Detect which cell encompasses the target text, then output its (X, Y) center coordinate. 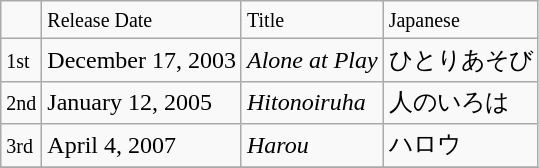
April 4, 2007 (142, 146)
Hitonoiruha (312, 102)
Harou (312, 146)
Title (312, 20)
January 12, 2005 (142, 102)
Release Date (142, 20)
ハロウ (460, 146)
2nd (22, 102)
1st (22, 60)
Alone at Play (312, 60)
Japanese (460, 20)
ひとりあそび (460, 60)
3rd (22, 146)
人のいろは (460, 102)
December 17, 2003 (142, 60)
